Detect which cell encompasses the target text, then output its [x, y] center coordinate. 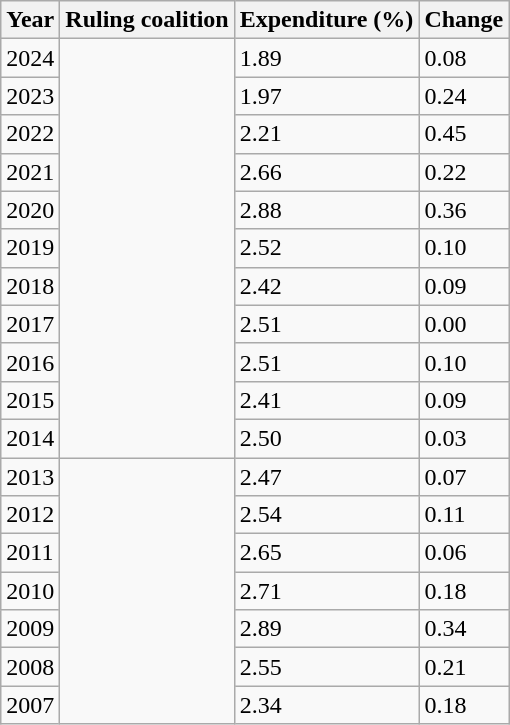
0.03 [464, 438]
Change [464, 20]
1.89 [326, 58]
2.54 [326, 515]
0.08 [464, 58]
2012 [30, 515]
2007 [30, 705]
0.06 [464, 553]
2014 [30, 438]
2.55 [326, 667]
2.34 [326, 705]
2.89 [326, 629]
2.47 [326, 477]
2.42 [326, 286]
2.41 [326, 400]
2020 [30, 210]
2.52 [326, 248]
2.71 [326, 591]
0.00 [464, 324]
2.65 [326, 553]
2009 [30, 629]
0.34 [464, 629]
2.66 [326, 172]
2015 [30, 400]
0.36 [464, 210]
0.45 [464, 134]
2018 [30, 286]
0.07 [464, 477]
1.97 [326, 96]
2022 [30, 134]
0.24 [464, 96]
2021 [30, 172]
2017 [30, 324]
2.88 [326, 210]
2023 [30, 96]
Year [30, 20]
2024 [30, 58]
2.21 [326, 134]
2016 [30, 362]
2.50 [326, 438]
0.21 [464, 667]
2010 [30, 591]
Ruling coalition [147, 20]
0.22 [464, 172]
2011 [30, 553]
Expenditure (%) [326, 20]
2013 [30, 477]
2008 [30, 667]
2019 [30, 248]
0.11 [464, 515]
